Pinpoint the cell where the given text exists, returning its [X, Y] midpoint coordinate. 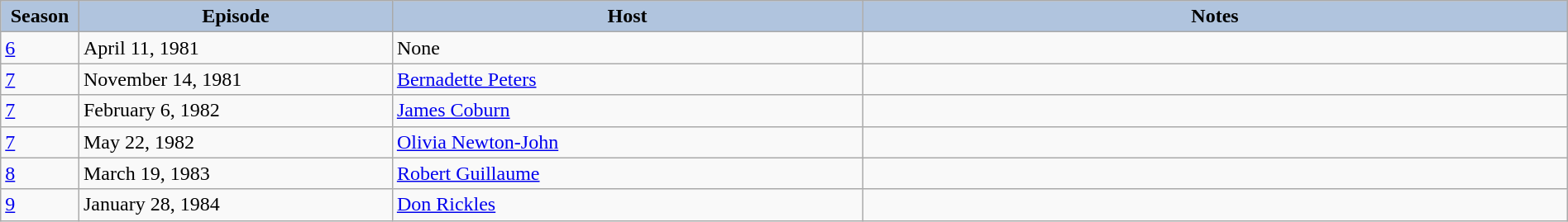
March 19, 1983 [235, 173]
James Coburn [627, 111]
9 [40, 205]
Episode [235, 17]
May 22, 1982 [235, 142]
Notes [1216, 17]
January 28, 1984 [235, 205]
April 11, 1981 [235, 48]
Season [40, 17]
Olivia Newton-John [627, 142]
November 14, 1981 [235, 79]
8 [40, 173]
Host [627, 17]
None [627, 48]
6 [40, 48]
Don Rickles [627, 205]
February 6, 1982 [235, 111]
Robert Guillaume [627, 173]
Bernadette Peters [627, 79]
